Detect which cell encompasses the target text, then output its (x, y) center coordinate. 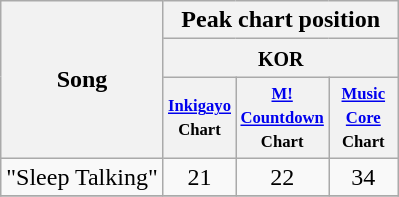
M! Countdown Chart (282, 118)
Inkigayo Chart (199, 118)
22 (282, 177)
Music Core Chart (364, 118)
21 (199, 177)
34 (364, 177)
"Sleep Talking" (82, 177)
Peak chart position (280, 20)
Song (82, 80)
KOR (280, 58)
